Find where the given text appears and provide that cell's center as [x, y] coordinate. 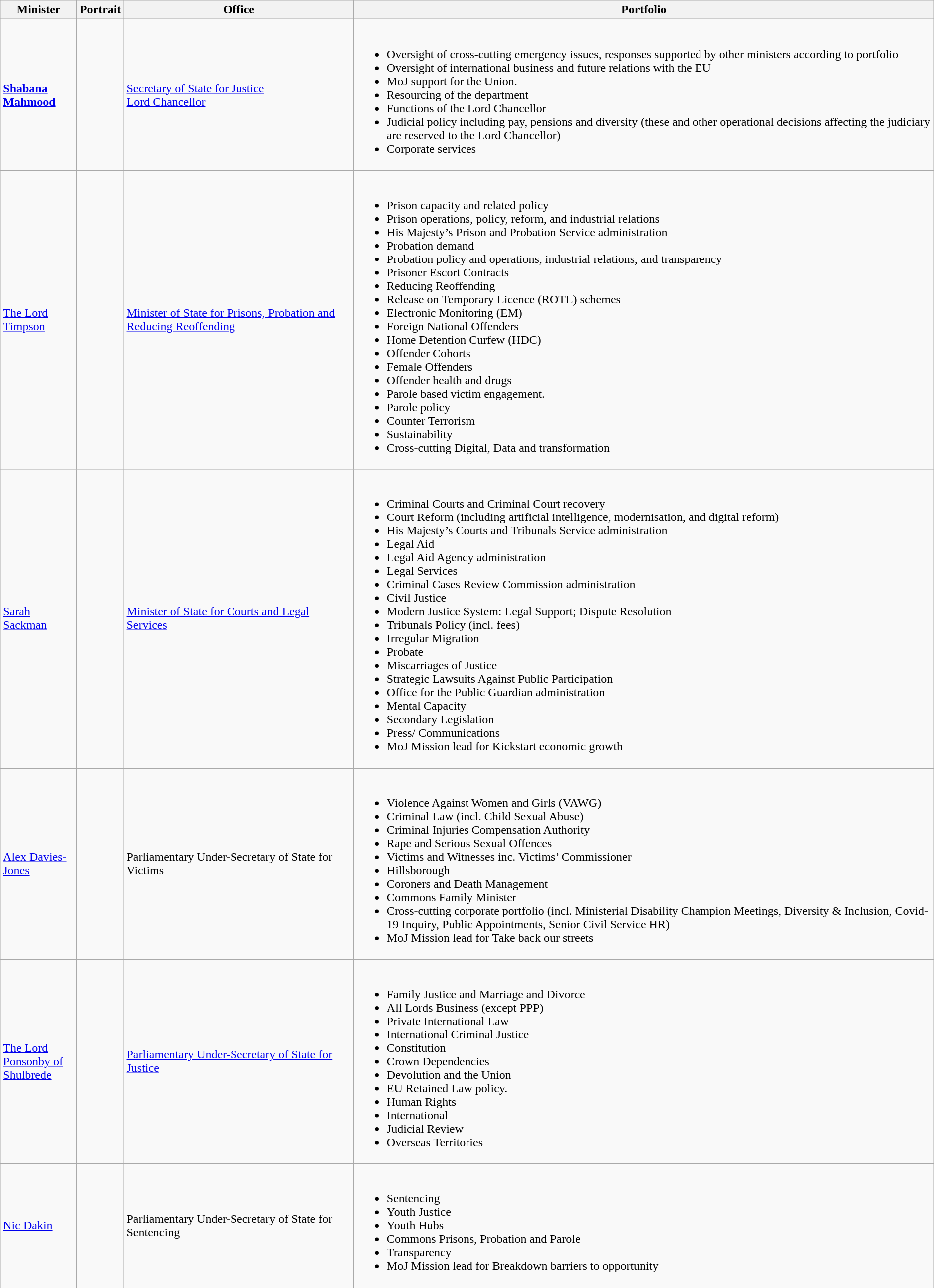
Minister [39, 10]
Parliamentary Under-Secretary of State for Justice [238, 1061]
Portfolio [644, 10]
The Lord Ponsonby of Shulbrede [39, 1061]
Office [238, 10]
Shabana Mahmood [39, 95]
Minister of State for Courts and Legal Services [238, 619]
Secretary of State for JusticeLord Chancellor [238, 95]
Portrait [100, 10]
Parliamentary Under-Secretary of State for Victims [238, 863]
Nic Dakin [39, 1226]
Sarah Sackman [39, 619]
Alex Davies-Jones [39, 863]
The Lord Timpson [39, 319]
Parliamentary Under-Secretary of State for Sentencing [238, 1226]
SentencingYouth JusticeYouth HubsCommons Prisons, Probation and ParoleTransparencyMoJ Mission lead for Breakdown barriers to opportunity [644, 1226]
Minister of State for Prisons, Probation and Reducing Reoffending [238, 319]
